Determine the [x, y] coordinate at the center of the cell enclosing the given text.  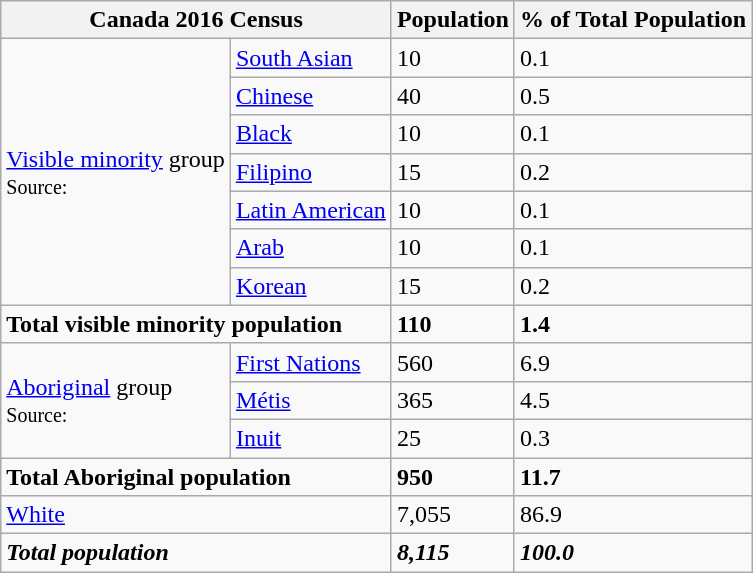
Population [452, 20]
7,055 [452, 515]
40 [452, 96]
Total visible minority population [196, 324]
25 [452, 438]
Aboriginal groupSource: [116, 400]
0.3 [632, 438]
6.9 [632, 362]
0.5 [632, 96]
11.7 [632, 477]
Inuit [310, 438]
365 [452, 400]
110 [452, 324]
Total Aboriginal population [196, 477]
4.5 [632, 400]
Canada 2016 Census [196, 20]
First Nations [310, 362]
86.9 [632, 515]
Arab [310, 248]
Visible minority groupSource: [116, 172]
8,115 [452, 553]
Chinese [310, 96]
Latin American [310, 210]
560 [452, 362]
100.0 [632, 553]
Filipino [310, 172]
Métis [310, 400]
South Asian [310, 58]
White [196, 515]
Black [310, 134]
% of Total Population [632, 20]
Korean [310, 286]
Total population [196, 553]
1.4 [632, 324]
950 [452, 477]
